Return the [X, Y] coordinate for the center point of the cell that contains the specified text.  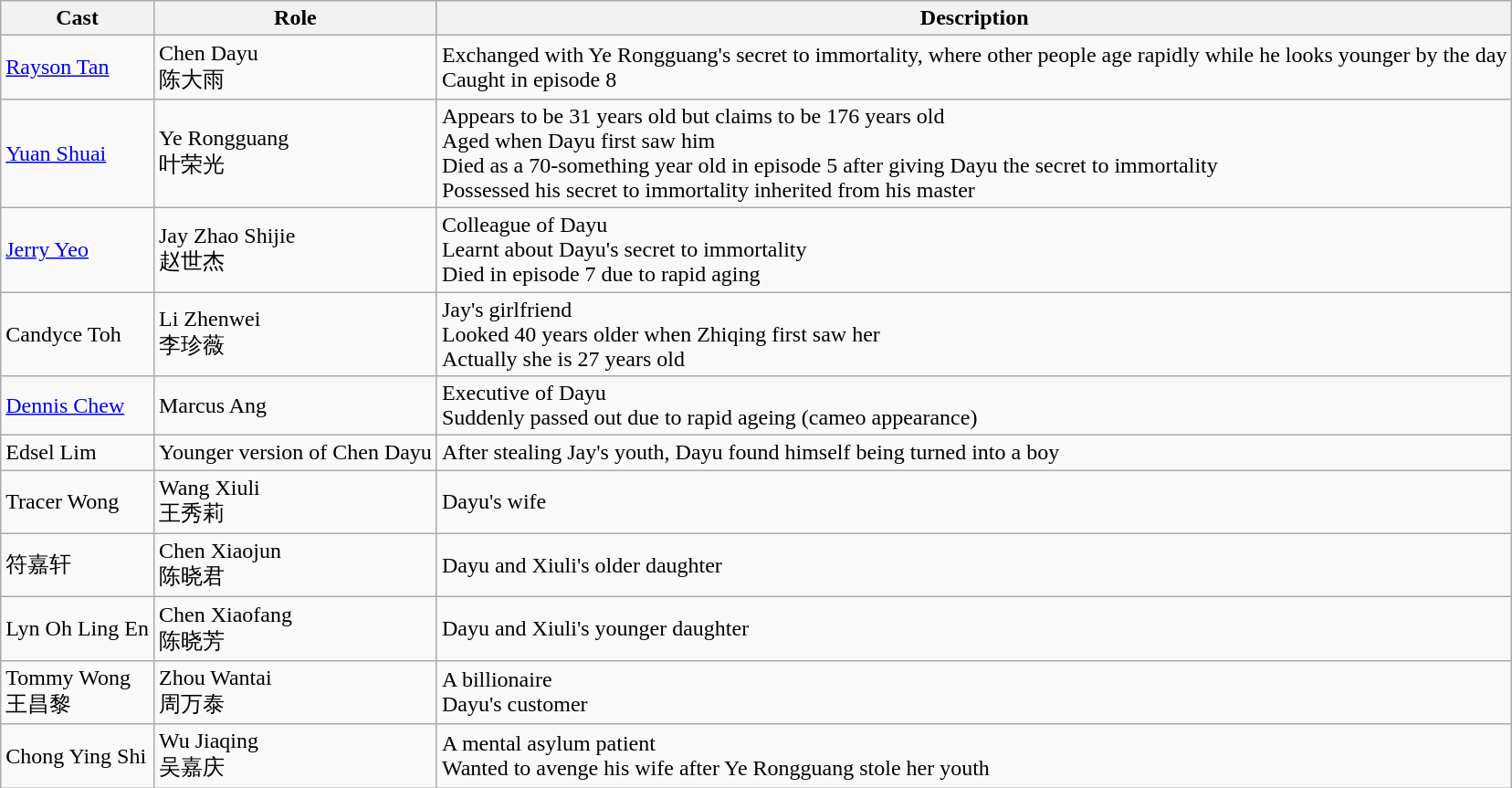
Executive of Dayu Suddenly passed out due to rapid ageing (cameo appearance) [974, 405]
Wu Jiaqing 吴嘉庆 [295, 756]
Edsel Lim [78, 453]
Wang Xiuli 王秀莉 [295, 502]
Exchanged with Ye Rongguang's secret to immortality, where other people age rapidly while he looks younger by the day Caught in episode 8 [974, 68]
Zhou Wantai 周万泰 [295, 692]
Colleague of Dayu Learnt about Dayu's secret to immortality Died in episode 7 due to rapid aging [974, 249]
Jay Zhao Shijie 赵世杰 [295, 249]
Dayu's wife [974, 502]
Candyce Toh [78, 334]
Yuan Shuai [78, 153]
Li Zhenwei 李珍薇 [295, 334]
Dayu and Xiuli's older daughter [974, 565]
符嘉轩 [78, 565]
Cast [78, 18]
Rayson Tan [78, 68]
Jerry Yeo [78, 249]
Lyn Oh Ling En [78, 629]
Chen Xiaojun 陈晓君 [295, 565]
Dennis Chew [78, 405]
Dayu and Xiuli's younger daughter [974, 629]
Chen Xiaofang 陈晓芳 [295, 629]
Tracer Wong [78, 502]
A billionaire Dayu's customer [974, 692]
Description [974, 18]
Chong Ying Shi [78, 756]
A mental asylum patient Wanted to avenge his wife after Ye Rongguang stole her youth [974, 756]
Role [295, 18]
Jay's girlfriend Looked 40 years older when Zhiqing first saw her Actually she is 27 years old [974, 334]
Chen Dayu 陈大雨 [295, 68]
Younger version of Chen Dayu [295, 453]
Marcus Ang [295, 405]
Tommy Wong 王昌黎 [78, 692]
After stealing Jay's youth, Dayu found himself being turned into a boy [974, 453]
Ye Rongguang 叶荣光 [295, 153]
